Find where the given text appears and provide that cell's center as (x, y) coordinate. 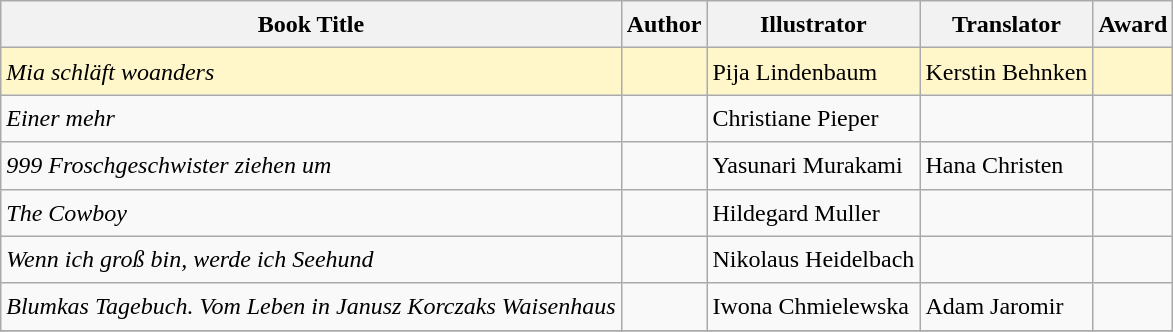
Yasunari Murakami (814, 166)
Blumkas Tagebuch. Vom Leben in Janusz Korczaks Waisenhaus (311, 306)
The Cowboy (311, 212)
Adam Jaromir (1006, 306)
Award (1133, 24)
Christiane Pieper (814, 118)
Pija Lindenbaum (814, 72)
Einer mehr (311, 118)
Illustrator (814, 24)
Hildegard Muller (814, 212)
Wenn ich groß bin, werde ich Seehund (311, 260)
Translator (1006, 24)
Mia schläft woanders (311, 72)
Author (664, 24)
Iwona Chmielewska (814, 306)
999 Froschgeschwister ziehen um (311, 166)
Kerstin Behnken (1006, 72)
Hana Christen (1006, 166)
Nikolaus Heidelbach (814, 260)
Book Title (311, 24)
